Determine the [X, Y] coordinate at the center of the cell enclosing the given text.  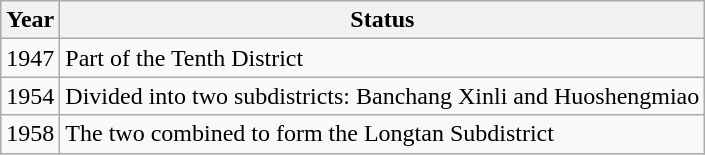
Year [30, 20]
1954 [30, 96]
Part of the Tenth District [382, 58]
Status [382, 20]
1947 [30, 58]
Divided into two subdistricts: Banchang Xinli and Huoshengmiao [382, 96]
The two combined to form the Longtan Subdistrict [382, 134]
1958 [30, 134]
